Detect which cell encompasses the target text, then output its [X, Y] center coordinate. 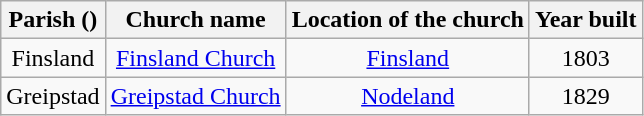
Greipstad Church [196, 96]
Nodeland [408, 96]
Parish () [53, 20]
Finsland Church [196, 58]
Year built [586, 20]
1803 [586, 58]
Church name [196, 20]
1829 [586, 96]
Greipstad [53, 96]
Location of the church [408, 20]
